Return [X, Y] of the center of cell containing provided text 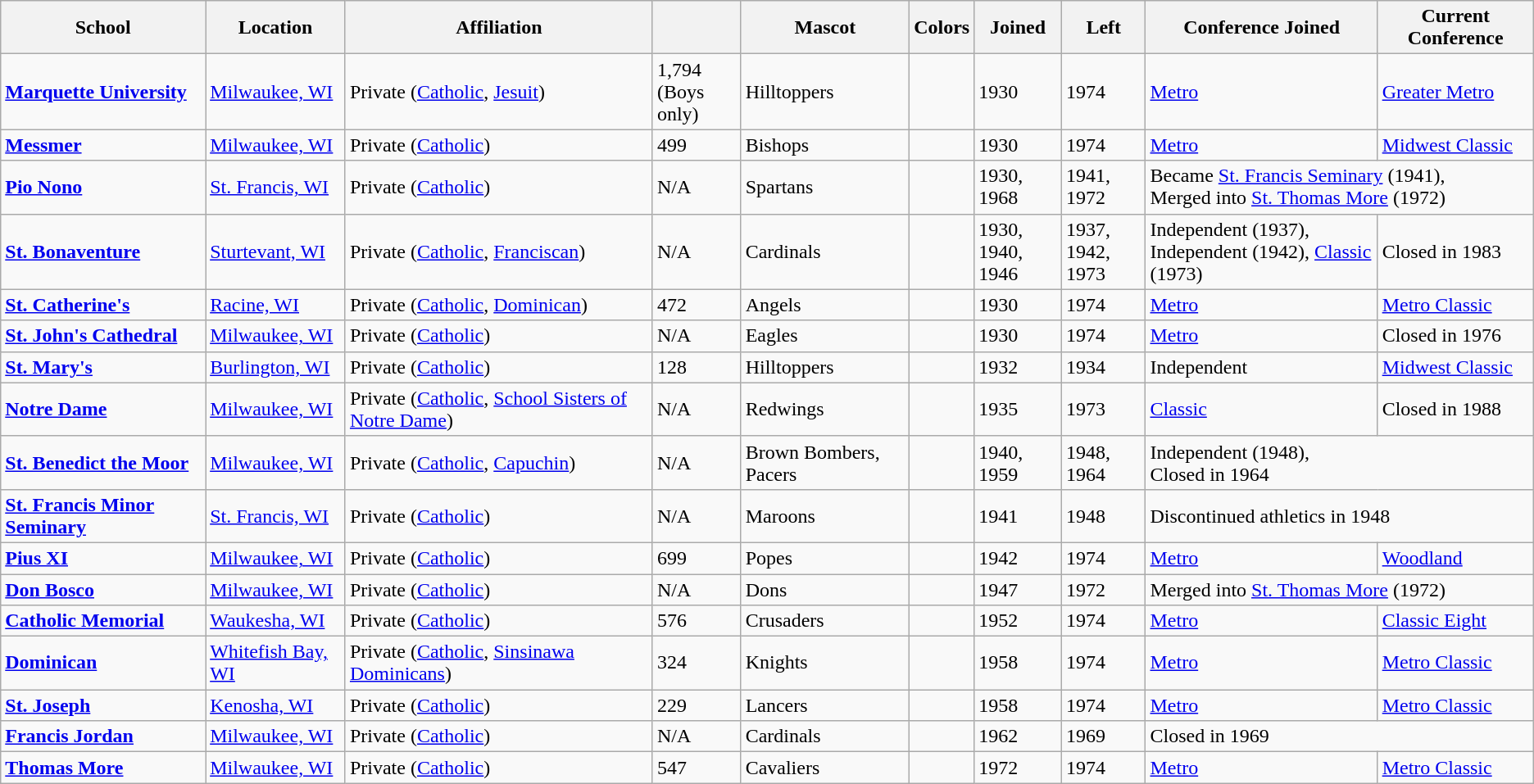
Pio Nono [103, 187]
Discontinued athletics in 1948 [1339, 516]
1940,1959 [1018, 462]
Left [1103, 28]
1932 [1018, 367]
Lancers [825, 705]
Burlington, WI [275, 367]
St. Joseph [103, 705]
Spartans [825, 187]
1934 [1103, 367]
Became St. Francis Seminary (1941),Merged into St. Thomas More (1972) [1339, 187]
Independent [1262, 367]
Francis Jordan [103, 736]
Private (Catholic, Capuchin) [498, 462]
Whitefish Bay, WI [275, 664]
St. Francis Minor Seminary [103, 516]
1,794(Boys only) [697, 92]
1962 [1018, 736]
St. Bonaventure [103, 252]
Pius XI [103, 558]
Maroons [825, 516]
1947 [1018, 589]
Private (Catholic, Sinsinawa Dominicans) [498, 664]
Greater Metro [1455, 92]
Merged into St. Thomas More (1972) [1339, 589]
Classic Eight [1455, 621]
1969 [1103, 736]
Waukesha, WI [275, 621]
Don Bosco [103, 589]
Eagles [825, 336]
Dons [825, 589]
School [103, 28]
Popes [825, 558]
Catholic Memorial [103, 621]
Mascot [825, 28]
324 [697, 664]
1942 [1018, 558]
499 [697, 145]
Brown Bombers, Pacers [825, 462]
Closed in 1988 [1455, 410]
1952 [1018, 621]
Independent (1948),Closed in 1964 [1339, 462]
Location [275, 28]
Private (Catholic, Dominican) [498, 305]
1935 [1018, 410]
1941 [1018, 516]
St. Benedict the Moor [103, 462]
699 [697, 558]
1948,1964 [1103, 462]
1948 [1103, 516]
Private (Catholic, School Sisters of Notre Dame) [498, 410]
229 [697, 705]
Dominican [103, 664]
1937,1942, 1973 [1103, 252]
Racine, WI [275, 305]
Independent (1937),Independent (1942), Classic (1973) [1262, 252]
Kenosha, WI [275, 705]
Classic [1262, 410]
547 [697, 768]
Woodland [1455, 558]
Knights [825, 664]
1941,1972 [1103, 187]
Current Conference [1455, 28]
1930,1940, 1946 [1018, 252]
Notre Dame [103, 410]
St. Mary's [103, 367]
472 [697, 305]
128 [697, 367]
1930,1968 [1018, 187]
St. Catherine's [103, 305]
Closed in 1976 [1455, 336]
Closed in 1969 [1339, 736]
Private (Catholic, Jesuit) [498, 92]
Joined [1018, 28]
Messmer [103, 145]
Private (Catholic, Franciscan) [498, 252]
Marquette University [103, 92]
Angels [825, 305]
Crusaders [825, 621]
Thomas More [103, 768]
Bishops [825, 145]
Conference Joined [1262, 28]
St. John's Cathedral [103, 336]
Closed in 1983 [1455, 252]
Cavaliers [825, 768]
Affiliation [498, 28]
1973 [1103, 410]
Redwings [825, 410]
Sturtevant, WI [275, 252]
Colors [942, 28]
576 [697, 621]
